Locate the cell with the specified text and output its (x, y) center coordinate. 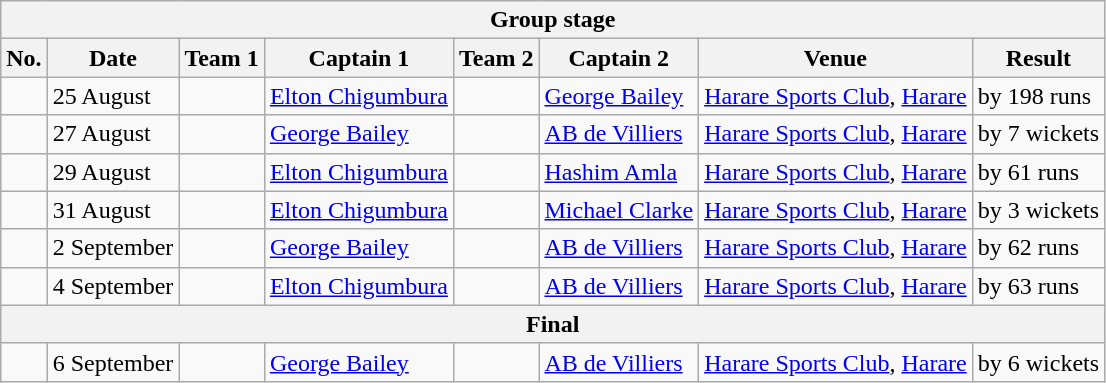
by 198 runs (1038, 96)
No. (24, 58)
Final (553, 324)
by 61 runs (1038, 172)
by 7 wickets (1038, 134)
4 September (113, 286)
by 63 runs (1038, 286)
Captain 1 (358, 58)
2 September (113, 248)
by 62 runs (1038, 248)
Team 1 (222, 58)
Date (113, 58)
25 August (113, 96)
Hashim Amla (619, 172)
by 3 wickets (1038, 210)
31 August (113, 210)
Group stage (553, 20)
6 September (113, 362)
Captain 2 (619, 58)
Team 2 (496, 58)
Venue (836, 58)
27 August (113, 134)
Michael Clarke (619, 210)
by 6 wickets (1038, 362)
Result (1038, 58)
29 August (113, 172)
